Find where the given text appears and provide that cell's center as [x, y] coordinate. 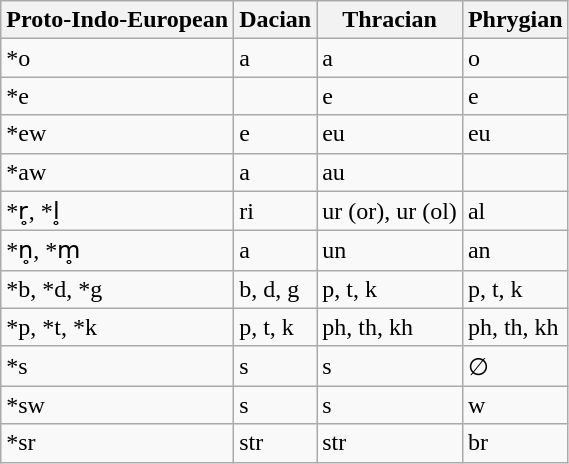
*b, *d, *g [118, 289]
Thracian [390, 20]
w [515, 405]
*sw [118, 405]
Proto-Indo-European [118, 20]
un [390, 251]
au [390, 172]
*n̥, *m̥ [118, 251]
ur (or), ur (ol) [390, 211]
an [515, 251]
*aw [118, 172]
*e [118, 96]
∅ [515, 366]
*r̥, *l̥ [118, 211]
*ew [118, 134]
*sr [118, 443]
Phrygian [515, 20]
Dacian [276, 20]
*s [118, 366]
o [515, 58]
ri [276, 211]
*p, *t, *k [118, 327]
b, d, g [276, 289]
al [515, 211]
br [515, 443]
*o [118, 58]
